Provide the [X, Y] coordinate of the cell's center where the given text is located.  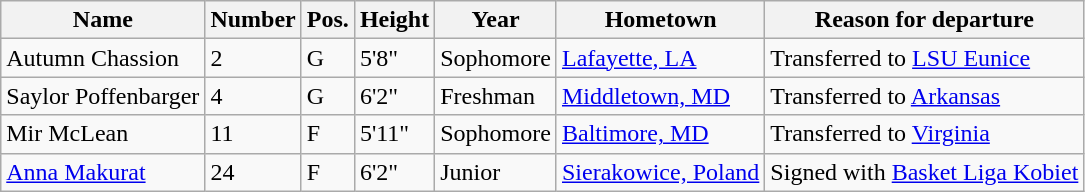
Height [394, 20]
24 [253, 172]
Baltimore, MD [660, 134]
Hometown [660, 20]
Junior [496, 172]
Number [253, 20]
11 [253, 134]
Transferred to Virginia [924, 134]
2 [253, 58]
5'8" [394, 58]
Signed with Basket Liga Kobiet [924, 172]
Anna Makurat [103, 172]
Reason for departure [924, 20]
Middletown, MD [660, 96]
Pos. [328, 20]
4 [253, 96]
Transferred to LSU Eunice [924, 58]
Saylor Poffenbarger [103, 96]
Lafayette, LA [660, 58]
Mir McLean [103, 134]
Year [496, 20]
Autumn Chassion [103, 58]
Name [103, 20]
Transferred to Arkansas [924, 96]
5'11" [394, 134]
Freshman [496, 96]
Sierakowice, Poland [660, 172]
